Scan for the cell matching the given text and deliver its [x, y] coordinate at center. 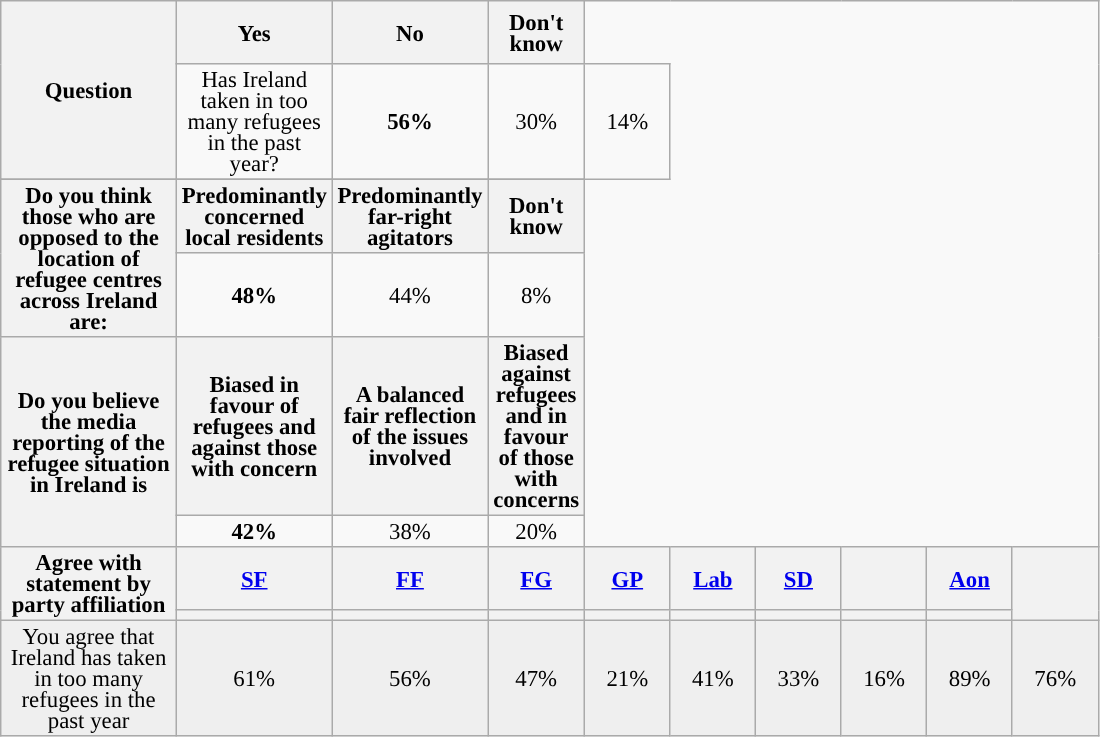
48% [254, 295]
16% [884, 679]
8% [536, 295]
Aon [970, 578]
Biased in favour of refugees and against those with concern [254, 426]
14% [627, 122]
89% [970, 679]
FF [410, 578]
42% [254, 532]
21% [627, 679]
33% [799, 679]
Yes [254, 32]
Agree with statement by party affiliation [89, 584]
61% [254, 679]
Biased against refugees and in favour of those with concerns [536, 426]
SD [799, 578]
GP [627, 578]
Lab [713, 578]
76% [1055, 679]
SF [254, 578]
Predominantly far-right agitators [410, 217]
Do you think those who are opposed to the location of refugee centres across Ireland are: [89, 259]
20% [536, 532]
No [410, 32]
A balanced fair reflection of the issues involved [410, 426]
FG [536, 578]
Has Ireland taken in too many refugees in the past year? [254, 122]
47% [536, 679]
30% [536, 122]
Do you believe the media reporting of the refugee situation in Ireland is [89, 442]
44% [410, 295]
Predominantly concerned local residents [254, 217]
41% [713, 679]
You agree that Ireland has taken in too many refugees in the past year [89, 679]
38% [410, 532]
Question [89, 90]
